Output the [x, y] coordinate of the center of the cell containing the given text.  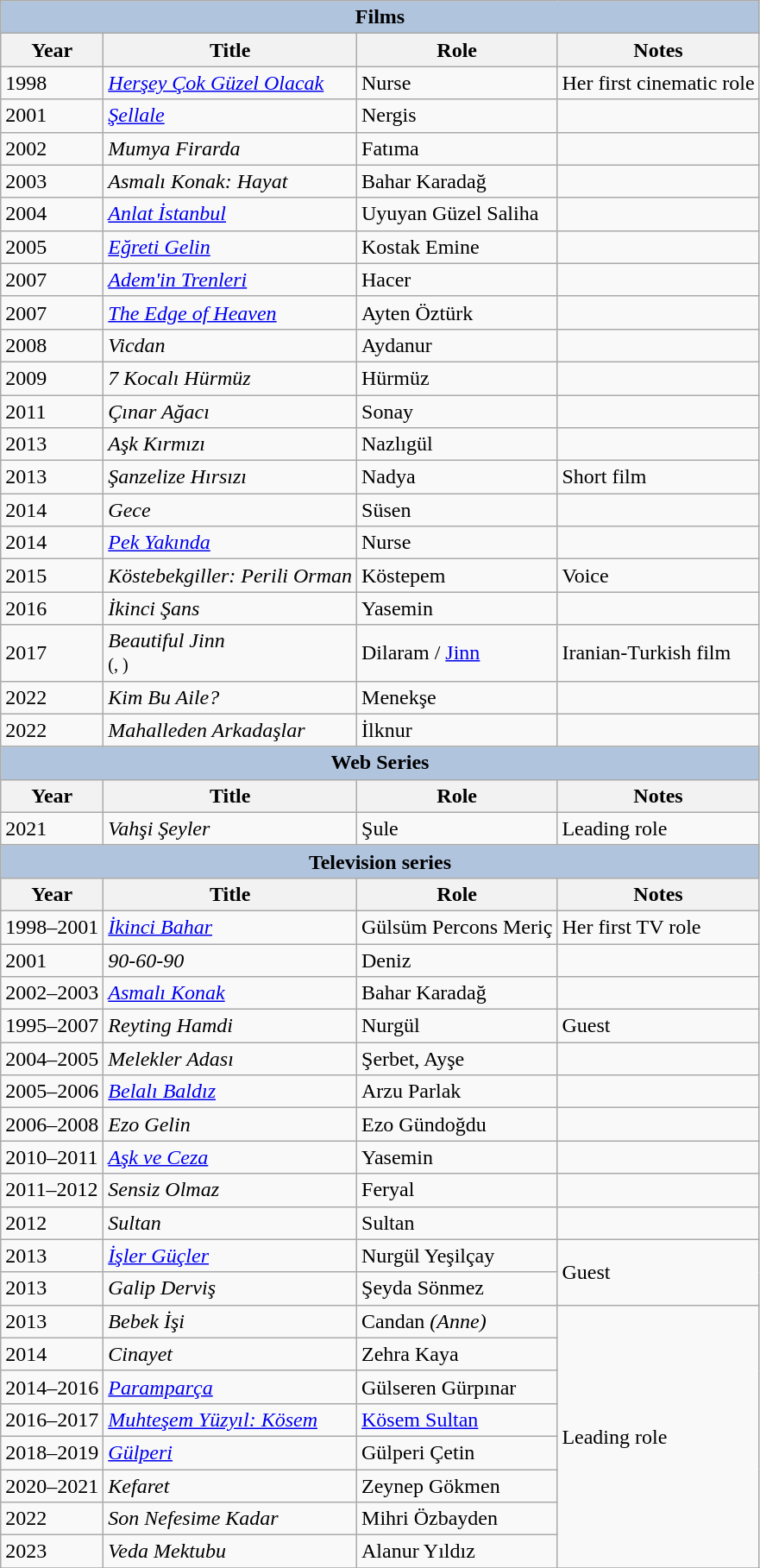
Muhteşem Yüzyıl: Kösem [230, 1420]
Nadya [457, 477]
Şellale [230, 116]
2016–2017 [52, 1420]
Iranian-Turkish film [658, 652]
Melekler Adası [230, 1059]
Anlat İstanbul [230, 214]
2010–2011 [52, 1157]
Hacer [457, 280]
2005 [52, 247]
Dilaram / Jinn [457, 652]
Paramparça [230, 1387]
Veda Mektubu [230, 1552]
2012 [52, 1223]
Nurgül Yeşilçay [457, 1256]
2016 [52, 608]
7 Kocalı Hürmüz [230, 378]
Voice [658, 576]
2009 [52, 378]
Şeyda Sönmez [457, 1288]
1998–2001 [52, 927]
Zeynep Gökmen [457, 1485]
Sensiz Olmaz [230, 1190]
İlknur [457, 730]
Kim Bu Aile? [230, 697]
2002–2003 [52, 993]
Çınar Ağacı [230, 412]
Adem'in Trenleri [230, 280]
Mihri Özbayden [457, 1519]
Mumya Firarda [230, 148]
İşler Güçler [230, 1256]
Asmalı Konak: Hayat [230, 181]
2008 [52, 345]
Nazlıgül [457, 444]
Her first TV role [658, 927]
Kefaret [230, 1485]
Television series [380, 861]
Nurgül [457, 1026]
Reyting Hamdi [230, 1026]
2011 [52, 412]
Galip Derviş [230, 1288]
Gülperi Çetin [457, 1452]
Bebek İşi [230, 1321]
Menekşe [457, 697]
Uyuyan Güzel Saliha [457, 214]
2021 [52, 828]
Arzu Parlak [457, 1092]
Films [380, 17]
Eğreti Gelin [230, 247]
Deniz [457, 960]
2003 [52, 181]
2018–2019 [52, 1452]
Şanzelize Hırsızı [230, 477]
Sonay [457, 412]
Ezo Gündoğdu [457, 1124]
Gülsüm Percons Meriç [457, 927]
Pek Yakında [230, 543]
Vahşi Şeyler [230, 828]
Fatıma [457, 148]
Hürmüz [457, 378]
Web Series [380, 763]
Short film [658, 477]
Son Nefesime Kadar [230, 1519]
Köstebekgiller: Perili Orman [230, 576]
Asmalı Konak [230, 993]
Nergis [457, 116]
2011–2012 [52, 1190]
Gülseren Gürpınar [457, 1387]
2023 [52, 1552]
Belalı Baldız [230, 1092]
Vicdan [230, 345]
Şerbet, Ayşe [457, 1059]
Kösem Sultan [457, 1420]
Kostak Emine [457, 247]
2004–2005 [52, 1059]
2005–2006 [52, 1092]
Köstepem [457, 576]
2002 [52, 148]
Gece [230, 510]
2006–2008 [52, 1124]
Şule [457, 828]
Zehra Kaya [457, 1354]
2014–2016 [52, 1387]
Aşk ve Ceza [230, 1157]
1995–2007 [52, 1026]
Ayten Öztürk [457, 312]
2017 [52, 652]
The Edge of Heaven [230, 312]
Aydanur [457, 345]
Her first cinematic role [658, 83]
Aşk Kırmızı [230, 444]
Beautiful Jinn(, ) [230, 652]
Herşey Çok Güzel Olacak [230, 83]
Feryal [457, 1190]
Cinayet [230, 1354]
Candan (Anne) [457, 1321]
Ezo Gelin [230, 1124]
2004 [52, 214]
2015 [52, 576]
1998 [52, 83]
Mahalleden Arkadaşlar [230, 730]
2020–2021 [52, 1485]
90-60-90 [230, 960]
İkinci Bahar [230, 927]
Gülperi [230, 1452]
Süsen [457, 510]
Alanur Yıldız [457, 1552]
İkinci Şans [230, 608]
